Identify which cell holds the provided text, then report its [X, Y] central coordinate. 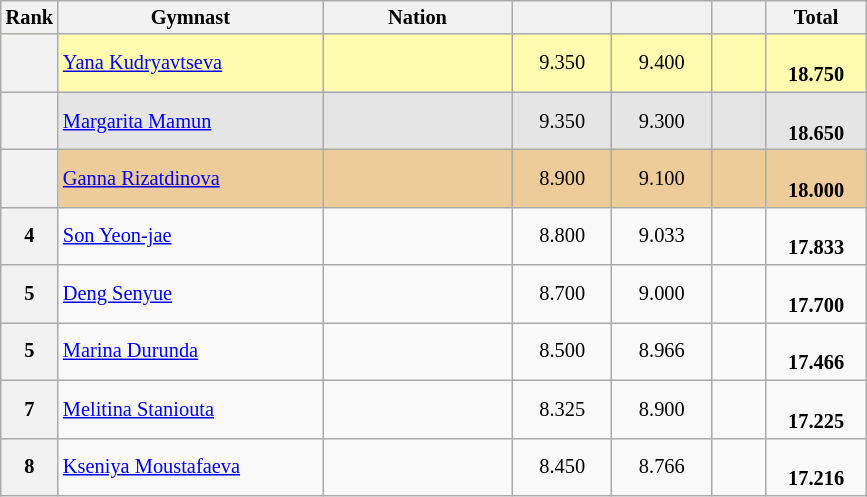
Nation [418, 17]
Son Yeon-jae [190, 236]
Marina Durunda [190, 351]
9.033 [662, 236]
18.650 [816, 121]
4 [30, 236]
Ganna Rizatdinova [190, 178]
9.100 [662, 178]
17.216 [816, 467]
17.466 [816, 351]
17.833 [816, 236]
Yana Kudryavtseva [190, 63]
8.450 [562, 467]
8.766 [662, 467]
9.300 [662, 121]
Rank [30, 17]
Gymnast [190, 17]
8.800 [562, 236]
7 [30, 409]
8 [30, 467]
18.000 [816, 178]
8.325 [562, 409]
Total [816, 17]
8.500 [562, 351]
9.400 [662, 63]
17.700 [816, 294]
Kseniya Moustafaeva [190, 467]
8.700 [562, 294]
Margarita Mamun [190, 121]
Melitina Staniouta [190, 409]
9.000 [662, 294]
8.966 [662, 351]
17.225 [816, 409]
Deng Senyue [190, 294]
18.750 [816, 63]
